Return [x, y] of the center of cell containing provided text 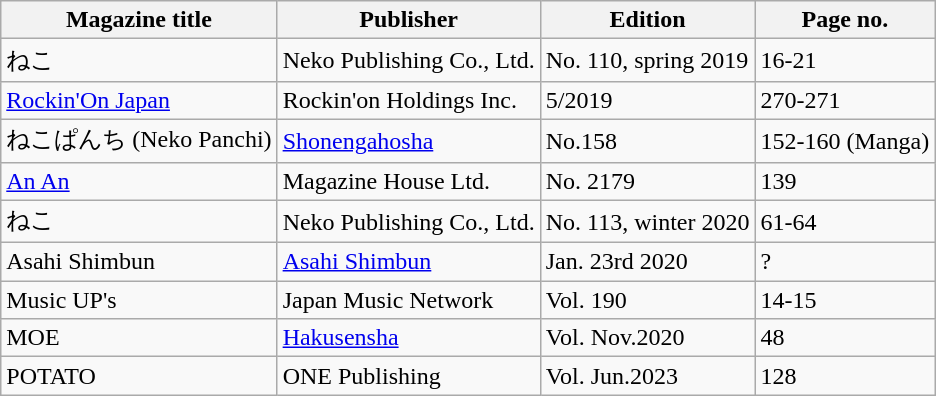
Rockin'on Holdings Inc. [408, 100]
Vol. Nov.2020 [648, 338]
48 [845, 338]
270-271 [845, 100]
No. 2179 [648, 181]
5/2019 [648, 100]
Vol. Jun.2023 [648, 376]
Hakusensha [408, 338]
139 [845, 181]
16-21 [845, 60]
61-64 [845, 222]
Jan. 23rd 2020 [648, 262]
Japan Music Network [408, 300]
Vol. 190 [648, 300]
152-160 (Manga) [845, 140]
MOE [139, 338]
? [845, 262]
14-15 [845, 300]
No. 113, winter 2020 [648, 222]
Magazine House Ltd. [408, 181]
ねこぱんち (Neko Panchi) [139, 140]
Shonengahosha [408, 140]
Magazine title [139, 20]
Rockin'On Japan [139, 100]
An An [139, 181]
Edition [648, 20]
Music UP's [139, 300]
POTATO [139, 376]
No. 110, spring 2019 [648, 60]
ONE Publishing [408, 376]
Publisher [408, 20]
128 [845, 376]
No.158 [648, 140]
Page no. [845, 20]
